Detect which cell encompasses the target text, then output its (x, y) center coordinate. 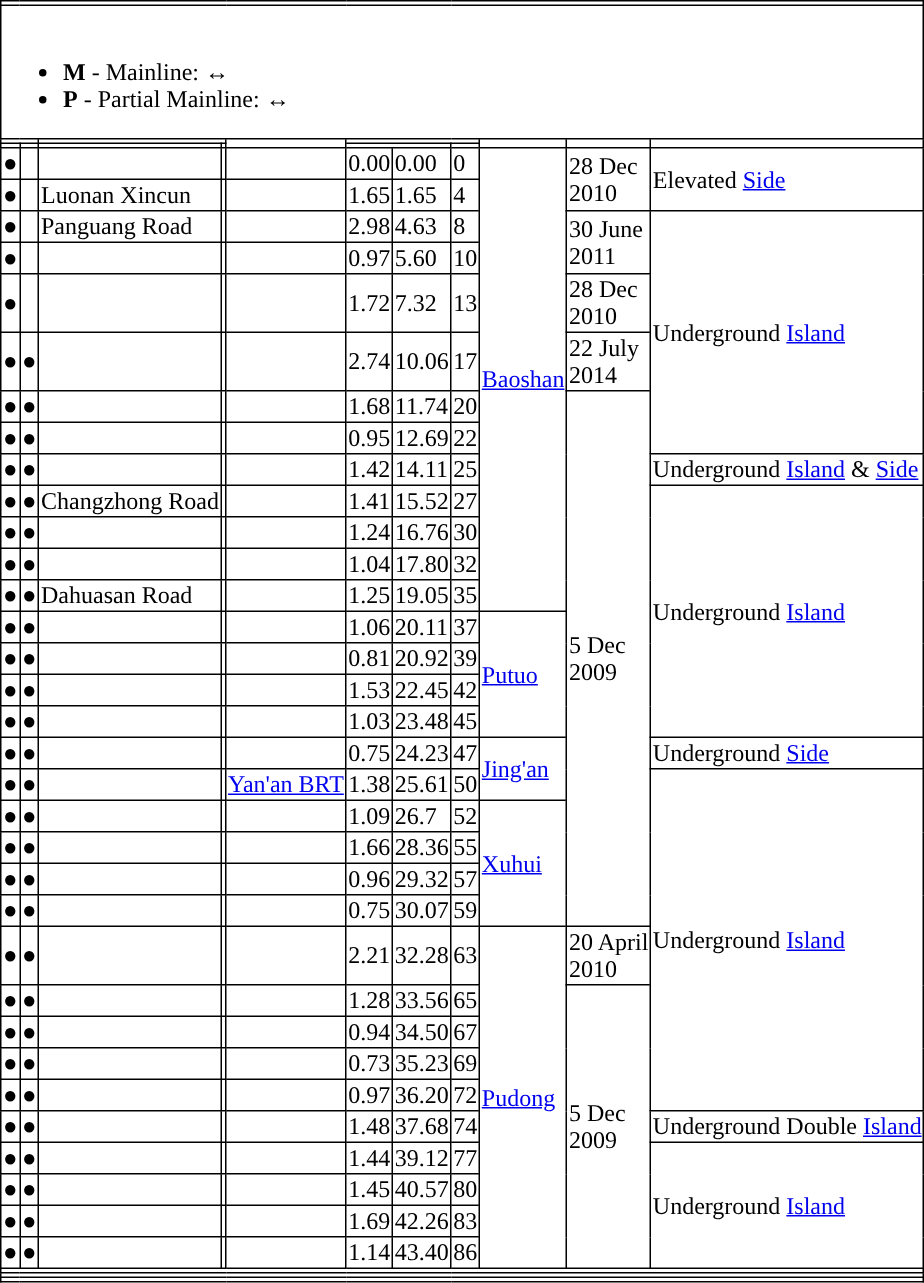
Dahuasan Road (130, 596)
52 (465, 816)
22 July 2014 (609, 361)
1.66 (369, 848)
1.45 (369, 1190)
Underground Side (788, 753)
1.24 (369, 533)
1.06 (369, 627)
1.28 (369, 1001)
Xuhui (524, 863)
50 (465, 785)
15.52 (422, 501)
0 (465, 164)
1.42 (369, 470)
11.74 (422, 407)
20 April 2010 (609, 955)
1.03 (369, 722)
1.69 (369, 1221)
28.36 (422, 848)
17 (465, 361)
83 (465, 1221)
47 (465, 753)
59 (465, 911)
1.41 (369, 501)
0.96 (369, 879)
27 (465, 501)
Baoshan (524, 380)
Elevated Side (788, 180)
Yan'an BRT (286, 785)
M - Mainline: ↔ P - Partial Mainline: ↔ (462, 72)
Pudong (524, 1097)
Jing'an (524, 768)
10 (465, 258)
30 (465, 533)
1.68 (369, 407)
43.40 (422, 1253)
30 June 2011 (609, 242)
35 (465, 596)
1.44 (369, 1158)
45 (465, 722)
37.68 (422, 1127)
1.53 (369, 690)
32 (465, 564)
0.95 (369, 438)
34.50 (422, 1032)
5.60 (422, 258)
16.76 (422, 533)
Panguang Road (130, 227)
69 (465, 1064)
14.11 (422, 470)
10.06 (422, 361)
Underground Island & Side (788, 470)
Luonan Xincun (130, 195)
37 (465, 627)
1.48 (369, 1127)
2.98 (369, 227)
26.7 (422, 816)
1.09 (369, 816)
4.63 (422, 227)
20 (465, 407)
4 (465, 195)
33.56 (422, 1001)
1.14 (369, 1253)
2.74 (369, 361)
20.92 (422, 659)
0.94 (369, 1032)
36.20 (422, 1095)
25 (465, 470)
Putuo (524, 674)
67 (465, 1032)
57 (465, 879)
74 (465, 1127)
29.32 (422, 879)
86 (465, 1253)
55 (465, 848)
77 (465, 1158)
1.25 (369, 596)
24.23 (422, 753)
1.38 (369, 785)
1.72 (369, 303)
17.80 (422, 564)
12.69 (422, 438)
0.73 (369, 1064)
13 (465, 303)
40.57 (422, 1190)
42.26 (422, 1221)
Underground Double Island (788, 1127)
32.28 (422, 955)
2.21 (369, 955)
7.32 (422, 303)
39 (465, 659)
19.05 (422, 596)
63 (465, 955)
42 (465, 690)
23.48 (422, 722)
22.45 (422, 690)
25.61 (422, 785)
65 (465, 1001)
39.12 (422, 1158)
72 (465, 1095)
22 (465, 438)
80 (465, 1190)
20.11 (422, 627)
0.81 (369, 659)
30.07 (422, 911)
35.23 (422, 1064)
Changzhong Road (130, 501)
8 (465, 227)
1.04 (369, 564)
